Provide the [X, Y] coordinate of the cell's center where the given text is located.  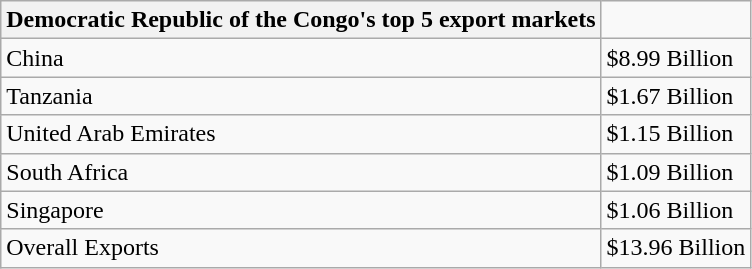
$13.96 Billion [676, 248]
$1.09 Billion [676, 172]
Overall Exports [301, 248]
South Africa [301, 172]
$1.67 Billion [676, 96]
Tanzania [301, 96]
$8.99 Billion [676, 58]
Democratic Republic of the Congo's top 5 export markets [301, 20]
$1.06 Billion [676, 210]
$1.15 Billion [676, 134]
China [301, 58]
Singapore [301, 210]
United Arab Emirates [301, 134]
